From the cell containing the given text, extract its center point as [x, y] coordinate. 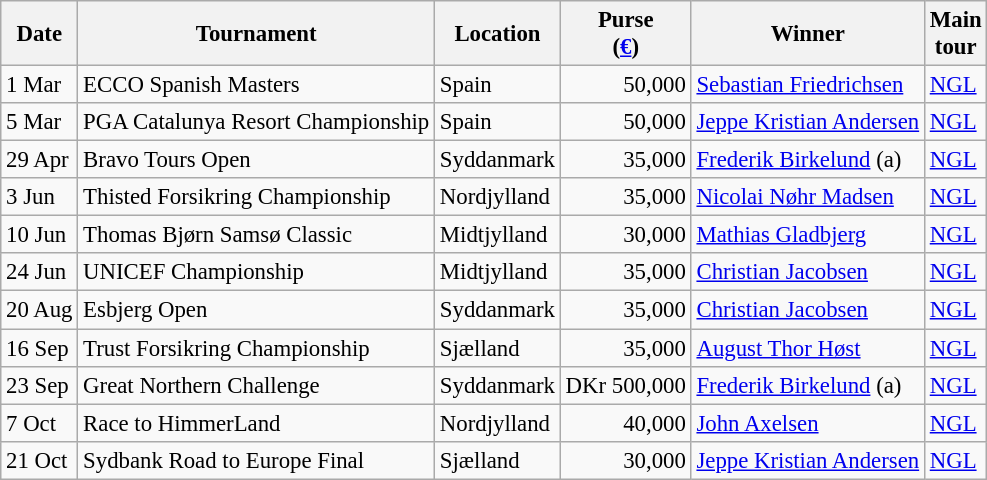
5 Mar [40, 122]
20 Aug [40, 310]
16 Sep [40, 348]
UNICEF Championship [256, 273]
Location [498, 34]
Winner [808, 34]
DKr 500,000 [626, 385]
PGA Catalunya Resort Championship [256, 122]
Mathias Gladbjerg [808, 235]
John Axelsen [808, 423]
Race to HimmerLand [256, 423]
Great Northern Challenge [256, 385]
Nicolai Nøhr Madsen [808, 197]
Maintour [956, 34]
Sydbank Road to Europe Final [256, 460]
21 Oct [40, 460]
24 Jun [40, 273]
Thomas Bjørn Samsø Classic [256, 235]
Bravo Tours Open [256, 160]
Thisted Forsikring Championship [256, 197]
August Thor Høst [808, 348]
Purse(€) [626, 34]
1 Mar [40, 85]
Tournament [256, 34]
40,000 [626, 423]
7 Oct [40, 423]
3 Jun [40, 197]
Date [40, 34]
ECCO Spanish Masters [256, 85]
Trust Forsikring Championship [256, 348]
Esbjerg Open [256, 310]
10 Jun [40, 235]
29 Apr [40, 160]
23 Sep [40, 385]
Sebastian Friedrichsen [808, 85]
